For the text-containing cell, return its midpoint in (X, Y) coordinate format. 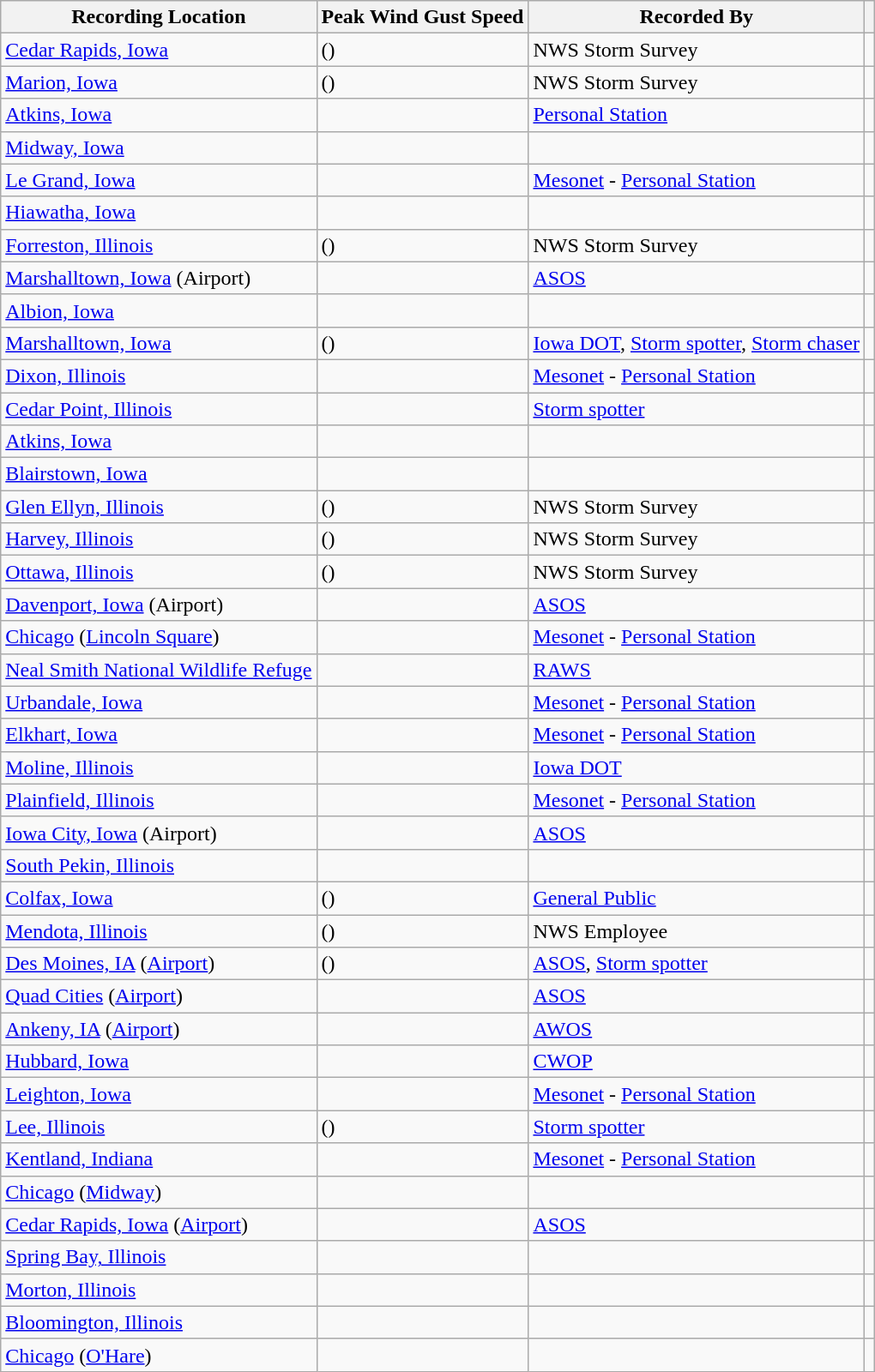
Ankeny, IA (Airport) (159, 1029)
Quad Cities (Airport) (159, 996)
Mendota, Illinois (159, 930)
Davenport, Iowa (Airport) (159, 605)
Spring Bay, Illinois (159, 1257)
Marion, Iowa (159, 82)
Midway, Iowa (159, 147)
Leighton, Iowa (159, 1094)
Elkhart, Iowa (159, 735)
Cedar Point, Illinois (159, 409)
Peak Wind Gust Speed (422, 17)
Iowa DOT (697, 767)
Kentland, Indiana (159, 1159)
Harvey, Illinois (159, 539)
Iowa DOT, Storm spotter, Storm chaser (697, 343)
ASOS, Storm spotter (697, 964)
Colfax, Iowa (159, 898)
Plainfield, Illinois (159, 800)
Iowa City, Iowa (Airport) (159, 833)
Des Moines, IA (Airport) (159, 964)
Chicago (Lincoln Square) (159, 637)
Hiawatha, Iowa (159, 213)
Lee, Illinois (159, 1127)
Cedar Rapids, Iowa (159, 50)
Dixon, Illinois (159, 376)
Neal Smith National Wildlife Refuge (159, 670)
Bloomington, Illinois (159, 1322)
Moline, Illinois (159, 767)
Blairstown, Iowa (159, 474)
General Public (697, 898)
Le Grand, Iowa (159, 180)
South Pekin, Illinois (159, 865)
Personal Station (697, 115)
Ottawa, Illinois (159, 572)
Chicago (O'Hare) (159, 1355)
Urbandale, Iowa (159, 702)
RAWS (697, 670)
Recording Location (159, 17)
Forreston, Illinois (159, 245)
Marshalltown, Iowa (Airport) (159, 278)
Chicago (Midway) (159, 1192)
CWOP (697, 1062)
Albion, Iowa (159, 310)
AWOS (697, 1029)
Recorded By (697, 17)
Glen Ellyn, Illinois (159, 507)
NWS Employee (697, 930)
Morton, Illinois (159, 1290)
Hubbard, Iowa (159, 1062)
Marshalltown, Iowa (159, 343)
Cedar Rapids, Iowa (Airport) (159, 1225)
